Search for the cell housing the specified text and yield its (x, y) center coordinate. 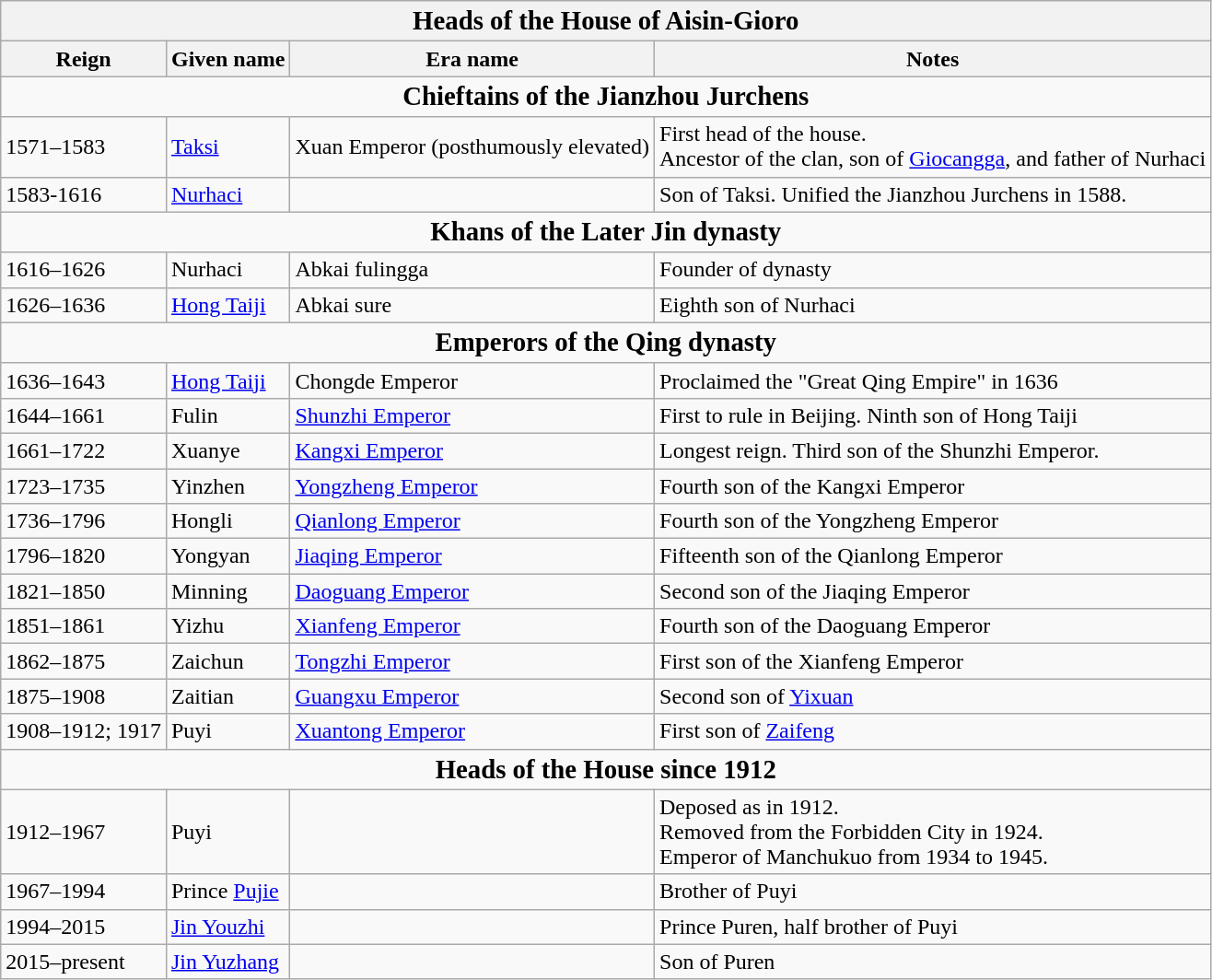
Fifteenth son of the Qianlong Emperor (933, 556)
Yinzhen (227, 485)
1994–2015 (84, 927)
Fourth son of the Yongzheng Emperor (933, 521)
Heads of the House since 1912 (606, 769)
1571–1583 (84, 147)
Daoguang Emperor (472, 591)
Deposed as in 1912.Removed from the Forbidden City in 1924.Emperor of Manchukuo from 1934 to 1945. (933, 832)
Yongyan (227, 556)
Fulin (227, 415)
Tongzhi Emperor (472, 661)
Yizhu (227, 626)
Xuantong Emperor (472, 731)
Jin Youzhi (227, 927)
Eighth son of Nurhaci (933, 305)
Minning (227, 591)
Abkai fulingga (472, 270)
Given name (227, 59)
1626–1636 (84, 305)
First son of Zaifeng (933, 731)
Yongzheng Emperor (472, 485)
1583-1616 (84, 194)
Jin Yuzhang (227, 962)
1908–1912; 1917 (84, 731)
1661–1722 (84, 450)
Notes (933, 59)
Proclaimed the "Great Qing Empire" in 1636 (933, 380)
1796–1820 (84, 556)
Chieftains of the Jianzhou Jurchens (606, 97)
Qianlong Emperor (472, 521)
Hongli (227, 521)
Son of Puren (933, 962)
1875–1908 (84, 696)
Chongde Emperor (472, 380)
1967–1994 (84, 892)
1636–1643 (84, 380)
Abkai sure (472, 305)
Prince Puren, half brother of Puyi (933, 927)
Second son of Yixuan (933, 696)
1821–1850 (84, 591)
1862–1875 (84, 661)
Era name (472, 59)
Kangxi Emperor (472, 450)
Taksi (227, 147)
Xuanye (227, 450)
Brother of Puyi (933, 892)
Guangxu Emperor (472, 696)
Longest reign. Third son of the Shunzhi Emperor. (933, 450)
Xuan Emperor (posthumously elevated) (472, 147)
1723–1735 (84, 485)
Zaichun (227, 661)
Heads of the House of Aisin-Gioro (606, 21)
2015–present (84, 962)
1644–1661 (84, 415)
Xianfeng Emperor (472, 626)
Fourth son of the Daoguang Emperor (933, 626)
Prince Pujie (227, 892)
1851–1861 (84, 626)
Jiaqing Emperor (472, 556)
1736–1796 (84, 521)
Shunzhi Emperor (472, 415)
Reign (84, 59)
Khans of the Later Jin dynasty (606, 232)
First to rule in Beijing. Ninth son of Hong Taiji (933, 415)
First head of the house.Ancestor of the clan, son of Giocangga, and father of Nurhaci (933, 147)
1616–1626 (84, 270)
1912–1967 (84, 832)
Fourth son of the Kangxi Emperor (933, 485)
Second son of the Jiaqing Emperor (933, 591)
Son of Taksi. Unified the Jianzhou Jurchens in 1588. (933, 194)
Founder of dynasty (933, 270)
First son of the Xianfeng Emperor (933, 661)
Emperors of the Qing dynasty (606, 343)
Zaitian (227, 696)
